Provide the (X, Y) coordinate of the cell's center where the given text is located.  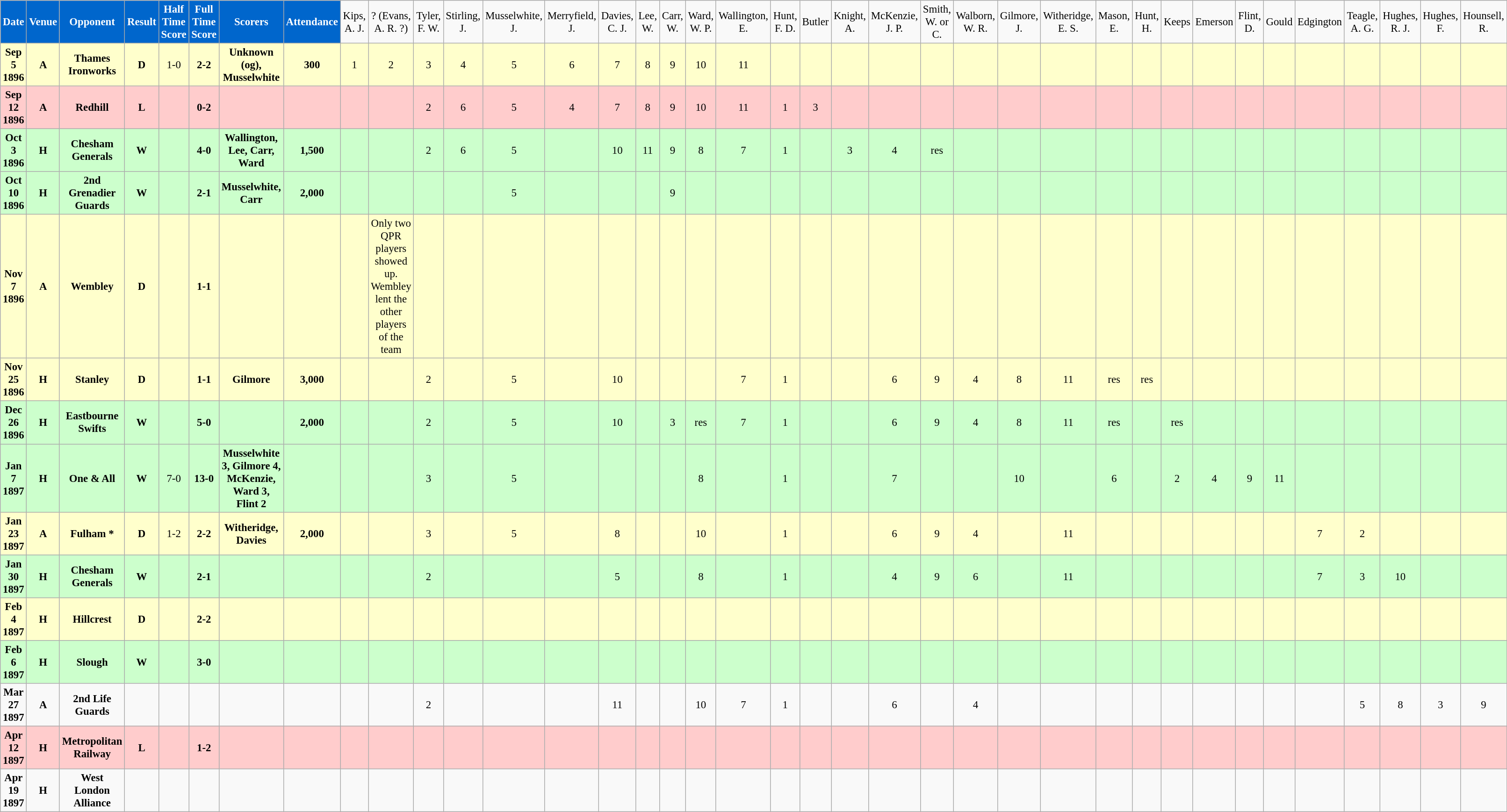
Metropolitan Railway (92, 747)
Slough (92, 662)
7-0 (174, 478)
Teagle, A. G. (1363, 22)
Stanley (92, 380)
Half Time Score (174, 22)
1-0 (174, 65)
5-0 (204, 423)
Mason, E. (1114, 22)
Flint, D. (1249, 22)
Redhill (92, 108)
Wallington, E. (743, 22)
Gould (1279, 22)
Witheridge, Davies (251, 533)
Hughes, R. J. (1400, 22)
Venue (43, 22)
Lee, W. (648, 22)
Keeps (1177, 22)
Jan 30 1897 (14, 576)
3-0 (204, 662)
Unknown (og), Musselwhite (251, 65)
Gilmore, J. (1019, 22)
Witheridge, E. S. (1068, 22)
Ward, W. P. (700, 22)
Smith, W. or C. (937, 22)
Hillcrest (92, 619)
Attendance (312, 22)
Gilmore (251, 380)
Stirling, J. (463, 22)
2nd Grenadier Guards (92, 193)
Jan 23 1897 (14, 533)
Mar 27 1897 (14, 705)
Musselwhite, Carr (251, 193)
Hunt, F. D. (785, 22)
Feb 4 1897 (14, 619)
Feb 6 1897 (14, 662)
Sep 5 1896 (14, 65)
13-0 (204, 478)
Oct 3 1896 (14, 151)
Edgington (1320, 22)
Wembley (92, 287)
2nd Life Guards (92, 705)
Full Time Score (204, 22)
Apr 12 1897 (14, 747)
1,500 (312, 151)
4-0 (204, 151)
Oct 10 1896 (14, 193)
3,000 (312, 380)
Hughes, F. (1441, 22)
Scorers (251, 22)
Knight, A. (850, 22)
Nov 25 1896 (14, 380)
Butler (815, 22)
Thames Ironworks (92, 65)
McKenzie, J. P. (894, 22)
Result (142, 22)
Eastbourne Swifts (92, 423)
? (Evans, A. R. ?) (391, 22)
300 (312, 65)
Opponent (92, 22)
Hunt, H. (1147, 22)
Davies, C. J. (617, 22)
Date (14, 22)
Walborn, W. R. (975, 22)
Apr 19 1897 (14, 790)
Fulham * (92, 533)
Sep 12 1896 (14, 108)
Tyler, F. W. (428, 22)
Dec 26 1896 (14, 423)
Nov 7 1896 (14, 287)
Carr, W. (672, 22)
Musselwhite 3, Gilmore 4, McKenzie, Ward 3, Flint 2 (251, 478)
West London Alliance (92, 790)
Hounsell, R. (1484, 22)
Kips, A. J. (354, 22)
Merryfield, J. (571, 22)
Musselwhite, J. (514, 22)
One & All (92, 478)
Jan 7 1897 (14, 478)
0-2 (204, 108)
Wallington, Lee, Carr, Ward (251, 151)
Only two QPR players showed up. Wembley lent the other players of the team (391, 287)
Emerson (1214, 22)
